From the cell containing the given text, extract its center point as [x, y] coordinate. 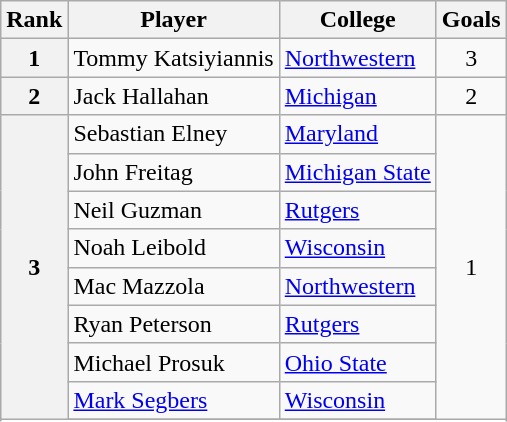
Noah Leibold [174, 248]
Ryan Peterson [174, 324]
Goals [471, 20]
Ohio State [358, 362]
Michael Prosuk [174, 362]
Tommy Katsiyiannis [174, 58]
Player [174, 20]
Michigan State [358, 172]
Neil Guzman [174, 210]
Rank [34, 20]
Mark Segbers [174, 400]
College [358, 20]
John Freitag [174, 172]
Maryland [358, 134]
Sebastian Elney [174, 134]
Jack Hallahan [174, 96]
Mac Mazzola [174, 286]
Michigan [358, 96]
